Output the [x, y] coordinate of the center of the cell containing the given text.  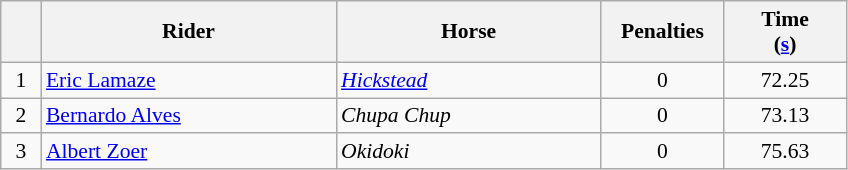
Eric Lamaze [188, 80]
73.13 [786, 116]
Bernardo Alves [188, 116]
Hickstead [468, 80]
Penalties [662, 32]
Time(s) [786, 32]
2 [21, 116]
Rider [188, 32]
72.25 [786, 80]
75.63 [786, 152]
3 [21, 152]
Okidoki [468, 152]
Chupa Chup [468, 116]
Albert Zoer [188, 152]
1 [21, 80]
Horse [468, 32]
